Find where the given text appears and provide that cell's center as (x, y) coordinate. 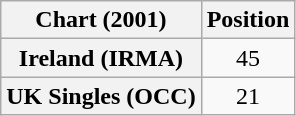
UK Singles (OCC) (101, 96)
Ireland (IRMA) (101, 58)
45 (248, 58)
Chart (2001) (101, 20)
Position (248, 20)
21 (248, 96)
